Determine the [X, Y] coordinate at the center of the cell enclosing the given text.  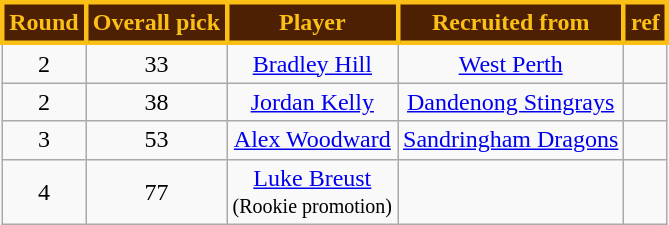
Round [44, 22]
Luke Breust(Rookie promotion) [312, 192]
77 [156, 192]
Recruited from [511, 22]
33 [156, 63]
West Perth [511, 63]
Sandringham Dragons [511, 140]
Dandenong Stingrays [511, 102]
Overall pick [156, 22]
38 [156, 102]
Alex Woodward [312, 140]
3 [44, 140]
Bradley Hill [312, 63]
Jordan Kelly [312, 102]
Player [312, 22]
53 [156, 140]
ref [646, 22]
4 [44, 192]
